Output the [X, Y] coordinate of the center of the cell containing the given text.  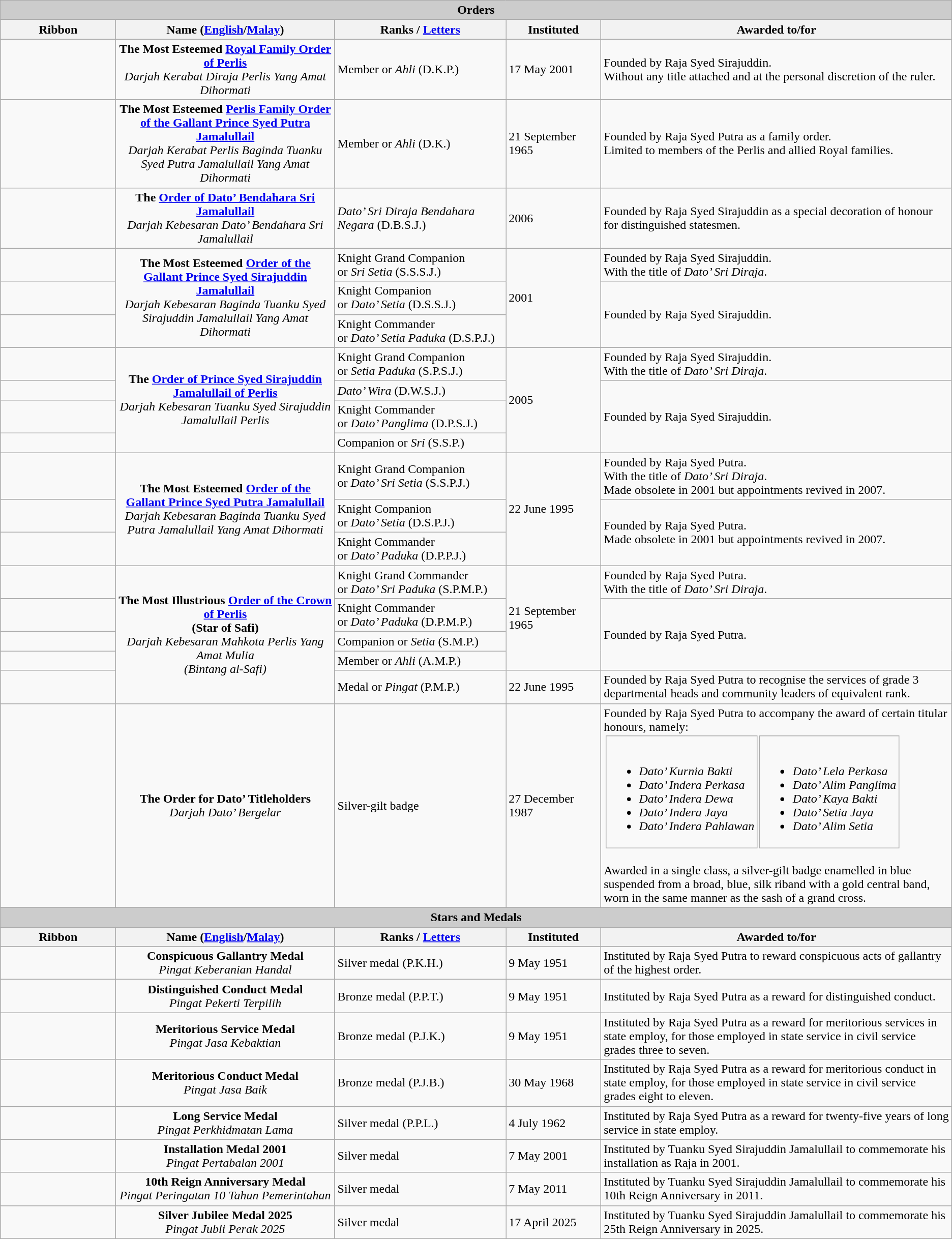
27 December 1987 [553, 806]
Founded by Raja Syed Putra. [777, 635]
7 May 2001 [553, 1156]
Member or Ahli (A.M.P.) [420, 661]
The Order of Dato’ Bendahara Sri Jamalullail Darjah Kebesaran Dato’ Bendahara Sri Jamalullail [225, 218]
Knight Grand Companion or Dato’ Sri Setia (S.S.P.J.) [420, 476]
Silver Jubilee Medal 2025 Pingat Jubli Perak 2025 [225, 1222]
Silver-gilt badge [420, 806]
Instituted by Raja Syed Putra as a reward for twenty-five years of long service in state employ. [777, 1123]
Founded by Raja Syed Putra to recognise the services of grade 3 departmental heads and community leaders of equivalent rank. [777, 687]
The Most Illustrious Order of the Crown of Perlis(Star of Safi) Darjah Kebesaran Mahkota Perlis Yang Amat Mulia(Bintang al-Safi) [225, 635]
Medal or Pingat (P.M.P.) [420, 687]
7 May 2011 [553, 1189]
17 May 2001 [553, 69]
Instituted by Tuanku Syed Sirajuddin Jamalullail to commemorate his installation as Raja in 2001. [777, 1156]
Founded by Raja Syed Sirajuddin as a special decoration of honour for distinguished statesmen. [777, 218]
Instituted by Raja Syed Putra to reward conspicuous acts of gallantry of the highest order. [777, 963]
17 April 2025 [553, 1222]
Bronze medal (P.J.K.) [420, 1036]
Instituted by Raja Syed Putra as a reward for distinguished conduct. [777, 996]
Knight Commander or Dato’ Paduka (D.P.P.J.) [420, 549]
Knight Commander or Dato’ Paduka (D.P.M.P.) [420, 615]
Silver medal (P.K.H.) [420, 963]
Knight Commander or Dato’ Panglima (D.P.S.J.) [420, 416]
Conspicuous Gallantry Medal Pingat Keberanian Handal [225, 963]
2005 [553, 400]
The Most Esteemed Royal Family Order of Perlis Darjah Kerabat Diraja Perlis Yang Amat Dihormati [225, 69]
Stars and Medals [476, 918]
Member or Ahli (D.K.P.) [420, 69]
Silver medal (P.P.L.) [420, 1123]
Meritorious Conduct Medal Pingat Jasa Baik [225, 1083]
Founded by Raja Syed Putra. With the title of Dato’ Sri Diraja. [777, 582]
Dato’ Wira (D.W.S.J.) [420, 390]
Knight Companion or Dato’ Setia (D.S.P.J.) [420, 516]
10th Reign Anniversary Medal Pingat Peringatan 10 Tahun Pemerintahan [225, 1189]
Knight Grand Commander or Dato’ Sri Paduka (S.P.M.P.) [420, 582]
Orders [476, 10]
Companion or Setia (S.M.P.) [420, 641]
Companion or Sri (S.S.P.) [420, 442]
Dato’ Sri Diraja Bendahara Negara (D.B.S.J.) [420, 218]
Knight Grand Companion or Setia Paduka (S.P.S.J.) [420, 364]
Bronze medal (P.P.T.) [420, 996]
Bronze medal (P.J.B.) [420, 1083]
Distinguished Conduct Medal Pingat Pekerti Terpilih [225, 996]
The Order of Prince Syed Sirajuddin Jamalullail of Perlis Darjah Kebesaran Tuanku Syed Sirajuddin Jamalullail Perlis [225, 400]
Instituted by Tuanku Syed Sirajuddin Jamalullail to commemorate his 25th Reign Anniversary in 2025. [777, 1222]
2006 [553, 218]
Dato’ Lela PerkasaDato’ Alim PanglimaDato’ Kaya BaktiDato’ Setia JayaDato’ Alim Setia [829, 792]
Installation Medal 2001 Pingat Pertabalan 2001 [225, 1156]
Knight Companion or Dato’ Setia (D.S.S.J.) [420, 298]
2001 [553, 298]
The Order for Dato’ Titleholders Darjah Dato’ Bergelar [225, 806]
Founded by Raja Syed Putra as a family order. Limited to members of the Perlis and allied Royal families. [777, 143]
Member or Ahli (D.K.) [420, 143]
Instituted by Tuanku Syed Sirajuddin Jamalullail to commemorate his 10th Reign Anniversary in 2011. [777, 1189]
Long Service Medal Pingat Perkhidmatan Lama [225, 1123]
4 July 1962 [553, 1123]
Founded by Raja Syed Putra. With the title of Dato’ Sri Diraja. Made obsolete in 2001 but appointments revived in 2007. [777, 476]
The Most Esteemed Order of the Gallant Prince Syed Putra Jamalullail Darjah Kebesaran Baginda Tuanku Syed Putra Jamalullail Yang Amat Dihormati [225, 509]
Dato’ Kurnia Bakti Dato’ Indera PerkasaDato’ Indera DewaDato’ Indera JayaDato’ Indera Pahlawan [681, 792]
Founded by Raja Syed Sirajuddin. Without any title attached and at the personal discretion of the ruler. [777, 69]
Meritorious Service Medal Pingat Jasa Kebaktian [225, 1036]
Knight Commander or Dato’ Setia Paduka (D.S.P.J.) [420, 331]
Knight Grand Companion or Sri Setia (S.S.S.J.) [420, 264]
30 May 1968 [553, 1083]
Founded by Raja Syed Putra. Made obsolete in 2001 but appointments revived in 2007. [777, 533]
